Scan for the cell matching the given text and deliver its (X, Y) coordinate at center. 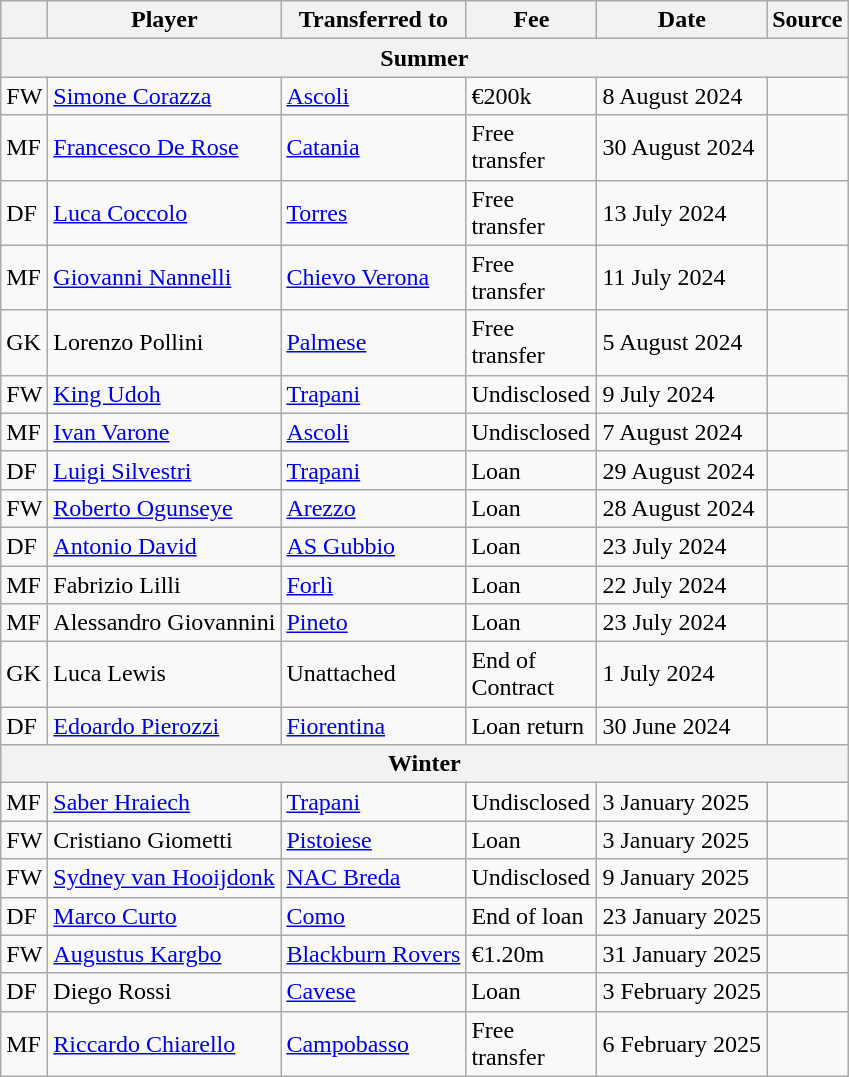
AS Gubbio (374, 546)
Blackburn Rovers (374, 954)
NAC Breda (374, 878)
Cavese (374, 992)
Lorenzo Pollini (164, 342)
Unattached (374, 674)
Cristiano Giometti (164, 840)
9 July 2024 (682, 394)
28 August 2024 (682, 508)
Summer (424, 58)
Augustus Kargbo (164, 954)
End of Contract (532, 674)
Como (374, 916)
Catania (374, 148)
1 July 2024 (682, 674)
Ivan Varone (164, 432)
Luigi Silvestri (164, 470)
Antonio David (164, 546)
Roberto Ogunseye (164, 508)
Torres (374, 212)
Pistoiese (374, 840)
Alessandro Giovannini (164, 623)
23 January 2025 (682, 916)
Forlì (374, 585)
Arezzo (374, 508)
Fee (532, 20)
6 February 2025 (682, 1044)
13 July 2024 (682, 212)
30 June 2024 (682, 726)
3 February 2025 (682, 992)
€200k (532, 96)
Loan return (532, 726)
Transferred to (374, 20)
Edoardo Pierozzi (164, 726)
Luca Coccolo (164, 212)
Riccardo Chiarello (164, 1044)
Simone Corazza (164, 96)
9 January 2025 (682, 878)
8 August 2024 (682, 96)
Date (682, 20)
Marco Curto (164, 916)
22 July 2024 (682, 585)
King Udoh (164, 394)
Palmese (374, 342)
Giovanni Nannelli (164, 278)
End of loan (532, 916)
Fabrizio Lilli (164, 585)
Pineto (374, 623)
Chievo Verona (374, 278)
7 August 2024 (682, 432)
€1.20m (532, 954)
29 August 2024 (682, 470)
Source (808, 20)
31 January 2025 (682, 954)
Diego Rossi (164, 992)
Player (164, 20)
Fiorentina (374, 726)
Luca Lewis (164, 674)
Saber Hraiech (164, 802)
Francesco De Rose (164, 148)
30 August 2024 (682, 148)
5 August 2024 (682, 342)
11 July 2024 (682, 278)
Sydney van Hooijdonk (164, 878)
Winter (424, 764)
Campobasso (374, 1044)
